Determine the (x, y) coordinate at the center of the cell enclosing the given text.  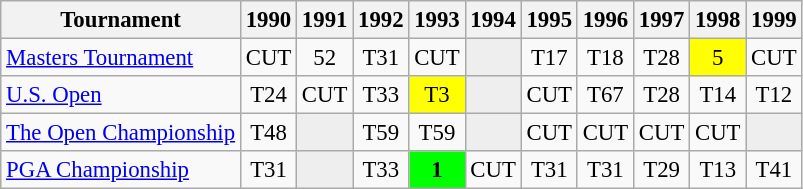
1993 (437, 20)
1992 (381, 20)
Masters Tournament (121, 58)
U.S. Open (121, 95)
52 (325, 58)
Tournament (121, 20)
1991 (325, 20)
T67 (605, 95)
1999 (774, 20)
T14 (718, 95)
1994 (493, 20)
T41 (774, 170)
T17 (549, 58)
1997 (661, 20)
PGA Championship (121, 170)
T24 (268, 95)
T48 (268, 133)
1998 (718, 20)
1990 (268, 20)
T13 (718, 170)
1995 (549, 20)
T3 (437, 95)
5 (718, 58)
The Open Championship (121, 133)
T12 (774, 95)
T18 (605, 58)
1 (437, 170)
1996 (605, 20)
T29 (661, 170)
